Pinpoint the cell where the given text exists, returning its [x, y] midpoint coordinate. 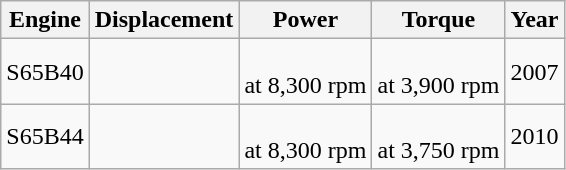
2010 [534, 136]
S65B40 [45, 72]
at 3,750 rpm [438, 136]
2007 [534, 72]
Engine [45, 20]
Torque [438, 20]
Displacement [164, 20]
S65B44 [45, 136]
Year [534, 20]
Power [306, 20]
at 3,900 rpm [438, 72]
